Provide the (X, Y) coordinate of the cell's center where the given text is located.  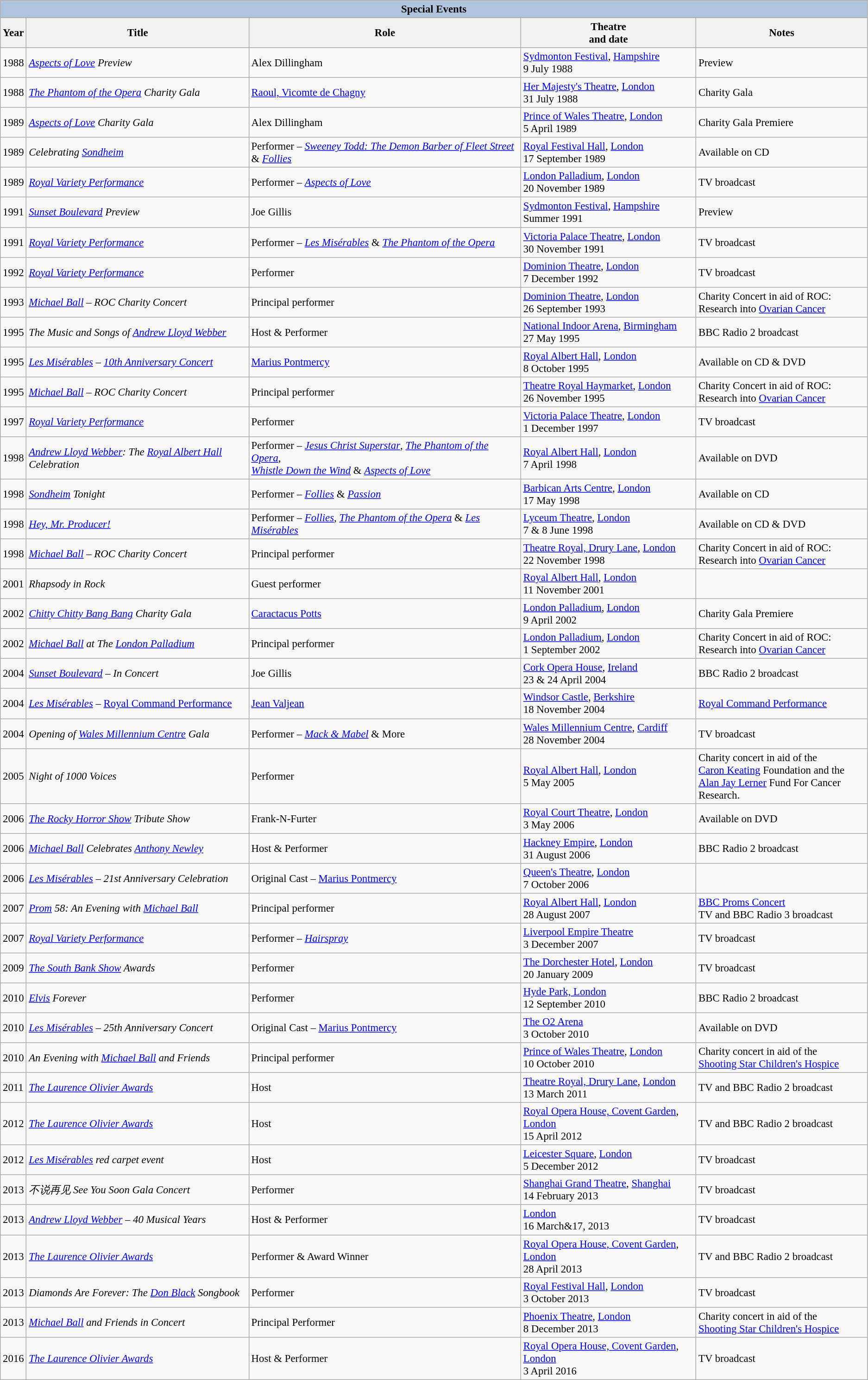
2009 (13, 968)
The Dorchester Hotel, London20 January 2009 (608, 968)
2001 (13, 584)
Lyceum Theatre, London7 & 8 June 1998 (608, 524)
Theatre Royal, Drury Lane, London22 November 1998 (608, 554)
Theatre Royal Haymarket, London26 November 1995 (608, 392)
The Phantom of the Opera Charity Gala (138, 93)
Royal Albert Hall, London7 April 1998 (608, 458)
Les Misérables – 25th Anniversary Concert (138, 1028)
Opening of Wales Millennium Centre Gala (138, 734)
Liverpool Empire Theatre3 December 2007 (608, 939)
Shanghai Grand Theatre, Shanghai14 February 2013 (608, 1190)
Prince of Wales Theatre, London10 October 2010 (608, 1058)
The Music and Songs of Andrew Lloyd Webber (138, 332)
The O2 Arena3 October 2010 (608, 1028)
Role (384, 33)
Title (138, 33)
Theatreand date (608, 33)
Royal Albert Hall, London5 May 2005 (608, 776)
Andrew Lloyd Webber – 40 Musical Years (138, 1220)
1993 (13, 302)
Royal Albert Hall, London8 October 1995 (608, 362)
Special Events (434, 9)
Aspects of Love Charity Gala (138, 122)
Elvis Forever (138, 998)
Her Majesty's Theatre, London31 July 1988 (608, 93)
2011 (13, 1088)
Sydmonton Festival, HampshireSummer 1991 (608, 212)
Performer – Follies, The Phantom of the Opera & Les Misérables (384, 524)
Les Misérables – Royal Command Performance (138, 704)
Hyde Park, London12 September 2010 (608, 998)
1997 (13, 422)
Hackney Empire, London31 August 2006 (608, 849)
Royal Albert Hall, London11 November 2001 (608, 584)
1992 (13, 272)
Chitty Chitty Bang Bang Charity Gala (138, 614)
Royal Albert Hall, London28 August 2007 (608, 908)
Victoria Palace Theatre, London1 December 1997 (608, 422)
The South Bank Show Awards (138, 968)
The Rocky Horror Show Tribute Show (138, 818)
Night of 1000 Voices (138, 776)
Performer & Award Winner (384, 1256)
Frank-N-Furter (384, 818)
Royal Opera House, Covent Garden, London3 April 2016 (608, 1358)
Theatre Royal, Drury Lane, London13 March 2011 (608, 1088)
Barbican Arts Centre, London17 May 1998 (608, 494)
Royal Court Theatre, London3 May 2006 (608, 818)
Caractacus Potts (384, 614)
Royal Festival Hall, London3 October 2013 (608, 1292)
Andrew Lloyd Webber: The Royal Albert Hall Celebration (138, 458)
Aspects of Love Preview (138, 63)
Royal Opera House, Covent Garden, London28 April 2013 (608, 1256)
Windsor Castle, Berkshire18 November 2004 (608, 704)
Les Misérables – 21st Anniversary Celebration (138, 878)
National Indoor Arena, Birmingham27 May 1995 (608, 332)
An Evening with Michael Ball and Friends (138, 1058)
BBC Proms ConcertTV and BBC Radio 3 broadcast (782, 908)
Celebrating Sondheim (138, 153)
Raoul, Vicomte de Chagny (384, 93)
London Palladium, London1 September 2002 (608, 644)
Les Misérables red carpet event (138, 1160)
Prince of Wales Theatre, London5 April 1989 (608, 122)
Sydmonton Festival, Hampshire9 July 1988 (608, 63)
Prom 58: An Evening with Michael Ball (138, 908)
Diamonds Are Forever: The Don Black Songbook (138, 1292)
Marius Pontmercy (384, 362)
Year (13, 33)
Dominion Theatre, London7 December 1992 (608, 272)
Performer – Jesus Christ Superstar, The Phantom of the Opera,Whistle Down the Wind & Aspects of Love (384, 458)
Les Misérables – 10th Anniversary Concert (138, 362)
不说再见 See You Soon Gala Concert (138, 1190)
Dominion Theatre, London26 September 1993 (608, 302)
Leicester Square, London5 December 2012 (608, 1160)
Jean Valjean (384, 704)
Performer – Follies & Passion (384, 494)
London Palladium, London20 November 1989 (608, 183)
Sondheim Tonight (138, 494)
Sunset Boulevard Preview (138, 212)
Cork Opera House, Ireland23 & 24 April 2004 (608, 674)
Principal Performer (384, 1322)
Queen's Theatre, London7 October 2006 (608, 878)
London Palladium, London9 April 2002 (608, 614)
2005 (13, 776)
Rhapsody in Rock (138, 584)
Royal Command Performance (782, 704)
Wales Millennium Centre, Cardiff28 November 2004 (608, 734)
Michael Ball and Friends in Concert (138, 1322)
Notes (782, 33)
Performer – Mack & Mabel & More (384, 734)
Performer – Sweeney Todd: The Demon Barber of Fleet Street & Follies (384, 153)
Hey, Mr. Producer! (138, 524)
Royal Festival Hall, London17 September 1989 (608, 153)
Performer – Hairspray (384, 939)
Sunset Boulevard – In Concert (138, 674)
2016 (13, 1358)
Michael Ball at The London Palladium (138, 644)
Performer – Les Misérables & The Phantom of the Opera (384, 243)
Michael Ball Celebrates Anthony Newley (138, 849)
Charity Gala (782, 93)
Charity concert in aid of the Caron Keating Foundation and the Alan Jay Lerner Fund For Cancer Research. (782, 776)
London16 March&17, 2013 (608, 1220)
Performer – Aspects of Love (384, 183)
Guest performer (384, 584)
Victoria Palace Theatre, London30 November 1991 (608, 243)
Phoenix Theatre, London8 December 2013 (608, 1322)
Royal Opera House, Covent Garden, London15 April 2012 (608, 1124)
